Search for the cell housing the specified text and yield its [X, Y] center coordinate. 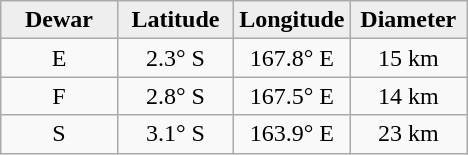
167.5° E [292, 96]
163.9° E [292, 134]
15 km [408, 58]
2.8° S [175, 96]
14 km [408, 96]
Latitude [175, 20]
Dewar [59, 20]
167.8° E [292, 58]
2.3° S [175, 58]
F [59, 96]
Diameter [408, 20]
E [59, 58]
Longitude [292, 20]
S [59, 134]
23 km [408, 134]
3.1° S [175, 134]
